Output the [x, y] coordinate of the center of the cell containing the given text.  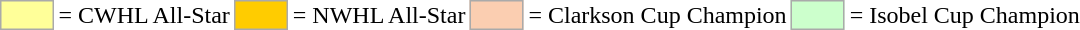
= CWHL All-Star [144, 15]
= NWHL All-Star [379, 15]
= Clarkson Cup Champion [658, 15]
